Scan for the cell matching the given text and deliver its (X, Y) coordinate at center. 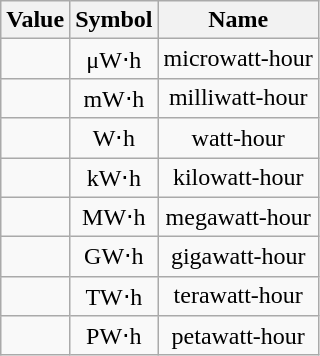
GW⋅h (114, 257)
microwatt-hour (238, 59)
μW⋅h (114, 59)
megawatt-hour (238, 217)
petawatt-hour (238, 336)
kW⋅h (114, 178)
Name (238, 20)
watt-hour (238, 138)
TW⋅h (114, 296)
PW⋅h (114, 336)
Value (36, 20)
mW⋅h (114, 98)
terawatt-hour (238, 296)
W⋅h (114, 138)
milliwatt-hour (238, 98)
MW⋅h (114, 217)
gigawatt-hour (238, 257)
kilowatt-hour (238, 178)
Symbol (114, 20)
